Capture the cell that displays the provided text and extract its [x, y] central coordinate. 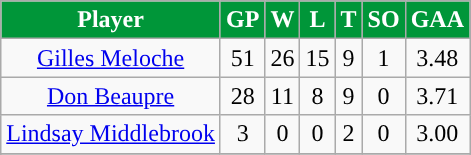
1 [384, 58]
Player [111, 20]
3.48 [437, 58]
Lindsay Middlebrook [111, 134]
SO [384, 20]
Gilles Meloche [111, 58]
Don Beaupre [111, 96]
GAA [437, 20]
W [282, 20]
3.71 [437, 96]
28 [242, 96]
L [318, 20]
3 [242, 134]
8 [318, 96]
T [348, 20]
15 [318, 58]
3.00 [437, 134]
26 [282, 58]
2 [348, 134]
51 [242, 58]
GP [242, 20]
11 [282, 96]
